Determine the (X, Y) coordinate at the center of the cell enclosing the given text.  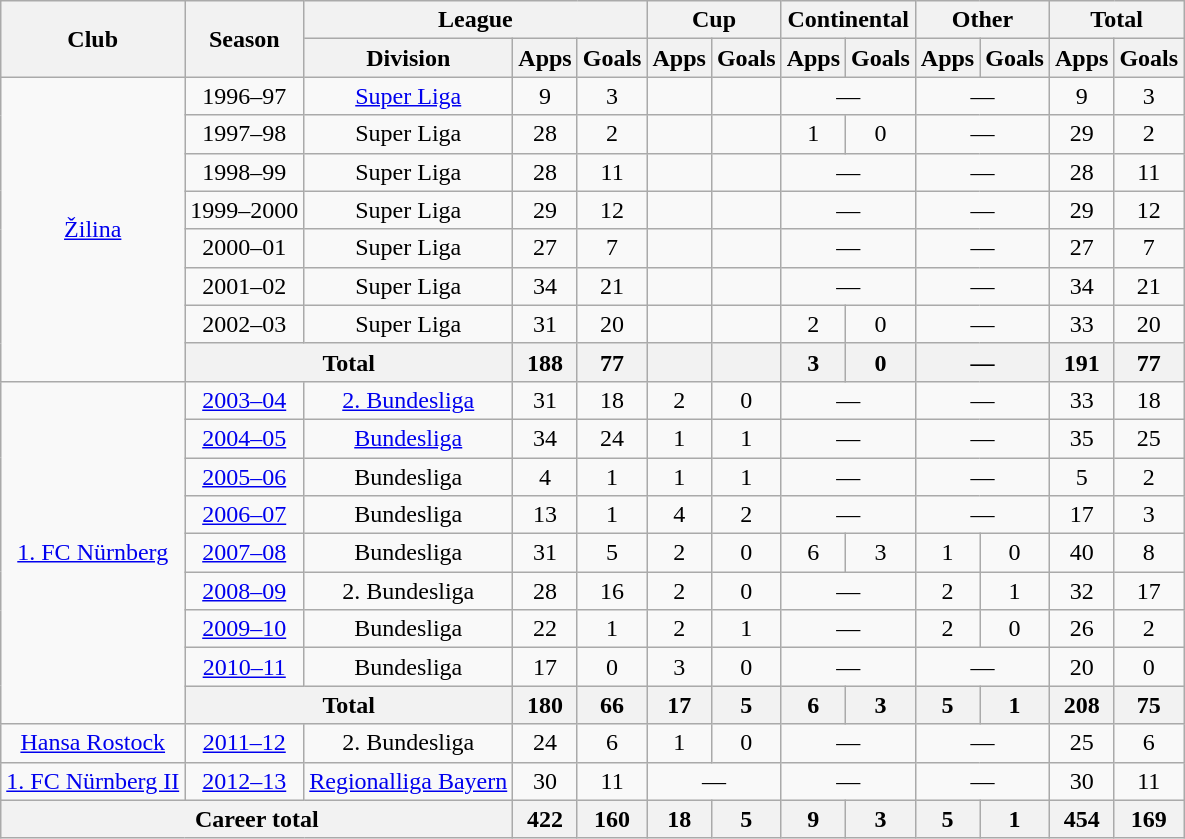
2007–08 (244, 553)
1996–97 (244, 96)
Other (982, 20)
2011–12 (244, 743)
2008–09 (244, 591)
Hansa Rostock (93, 743)
180 (545, 705)
2003–04 (244, 400)
1999–2000 (244, 210)
2005–06 (244, 477)
Season (244, 39)
1. FC Nürnberg II (93, 781)
208 (1081, 705)
2010–11 (244, 667)
32 (1081, 591)
160 (612, 819)
2000–01 (244, 248)
35 (1081, 438)
2001–02 (244, 286)
1. FC Nürnberg (93, 552)
169 (1149, 819)
66 (612, 705)
Club (93, 39)
League (476, 20)
40 (1081, 553)
454 (1081, 819)
Division (408, 58)
16 (612, 591)
422 (545, 819)
22 (545, 629)
2002–03 (244, 324)
75 (1149, 705)
188 (545, 362)
Career total (257, 819)
191 (1081, 362)
Žilina (93, 229)
1997–98 (244, 134)
2006–07 (244, 515)
1998–99 (244, 172)
2012–13 (244, 781)
Continental (848, 20)
2009–10 (244, 629)
2004–05 (244, 438)
Regionalliga Bayern (408, 781)
26 (1081, 629)
8 (1149, 553)
13 (545, 515)
Cup (714, 20)
